Provide the [x, y] coordinate of the cell's center where the given text is located.  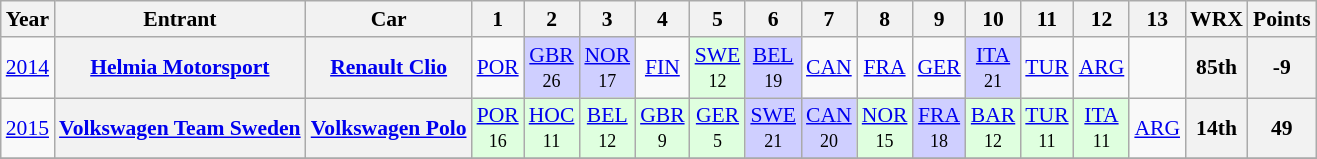
5 [718, 19]
11 [1046, 19]
13 [1157, 19]
2 [552, 19]
14th [1216, 128]
12 [1102, 19]
Year [28, 19]
HOC11 [552, 128]
WRX [1216, 19]
Points [1282, 19]
9 [938, 19]
Volkswagen Polo [389, 128]
FIN [662, 68]
4 [662, 19]
POR16 [498, 128]
2015 [28, 128]
3 [607, 19]
GBR9 [662, 128]
6 [773, 19]
FRA18 [938, 128]
CAN [829, 68]
2014 [28, 68]
SWE12 [718, 68]
1 [498, 19]
Car [389, 19]
7 [829, 19]
TUR11 [1046, 128]
Renault Clio [389, 68]
-9 [1282, 68]
ITA11 [1102, 128]
Volkswagen Team Sweden [180, 128]
49 [1282, 128]
ITA21 [994, 68]
GER [938, 68]
Entrant [180, 19]
NOR17 [607, 68]
Helmia Motorsport [180, 68]
SWE21 [773, 128]
FRA [885, 68]
BAR12 [994, 128]
8 [885, 19]
85th [1216, 68]
POR [498, 68]
CAN20 [829, 128]
GBR26 [552, 68]
NOR15 [885, 128]
BEL19 [773, 68]
GER5 [718, 128]
TUR [1046, 68]
BEL12 [607, 128]
10 [994, 19]
